Locate the cell with the specified text and output its [x, y] center coordinate. 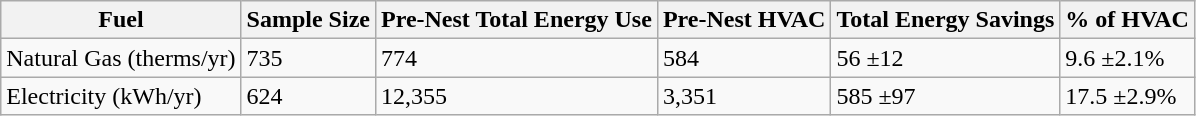
17.5 ±2.9% [1128, 96]
Electricity (kWh/yr) [121, 96]
Sample Size [308, 20]
56 ±12 [946, 58]
Natural Gas (therms/yr) [121, 58]
3,351 [744, 96]
774 [516, 58]
9.6 ±2.1% [1128, 58]
624 [308, 96]
Total Energy Savings [946, 20]
735 [308, 58]
% of HVAC [1128, 20]
Pre-Nest HVAC [744, 20]
12,355 [516, 96]
Fuel [121, 20]
585 ±97 [946, 96]
584 [744, 58]
Pre-Nest Total Energy Use [516, 20]
